Locate the cell with the specified text and output its (x, y) center coordinate. 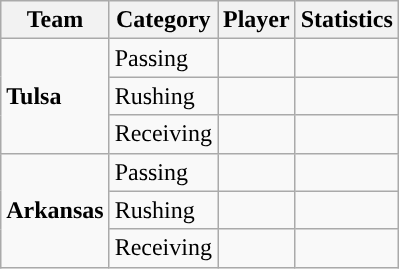
Team (55, 20)
Arkansas (55, 210)
Statistics (346, 20)
Player (257, 20)
Tulsa (55, 96)
Category (163, 20)
